Extract the [X, Y] coordinate from the center of the cell holding the provided text.  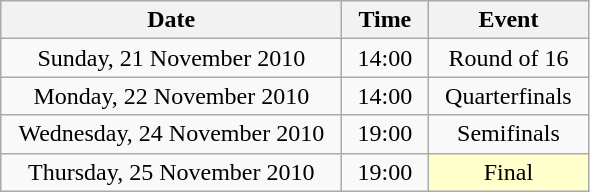
Sunday, 21 November 2010 [172, 58]
Round of 16 [508, 58]
Thursday, 25 November 2010 [172, 172]
Date [172, 20]
Time [385, 20]
Event [508, 20]
Wednesday, 24 November 2010 [172, 134]
Monday, 22 November 2010 [172, 96]
Quarterfinals [508, 96]
Final [508, 172]
Semifinals [508, 134]
